Scan for the cell matching the given text and deliver its (X, Y) coordinate at center. 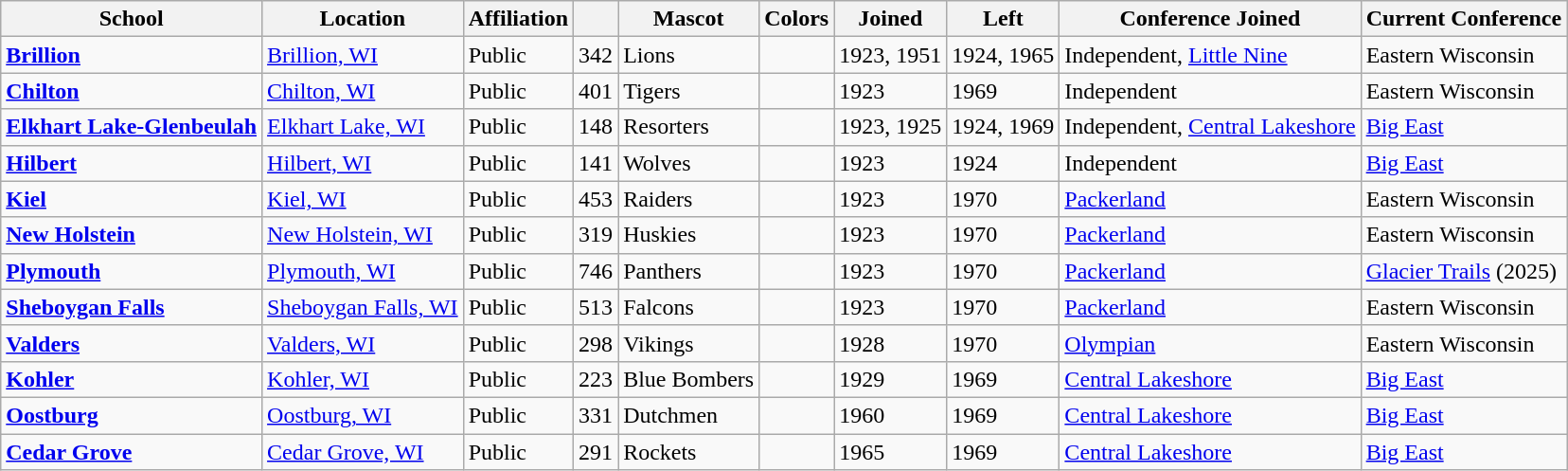
Oostburg, WI (364, 415)
Valders, WI (364, 343)
Left (1004, 19)
New Holstein, WI (364, 235)
Elkhart Lake-Glenbeulah (132, 127)
Brillion, WI (364, 55)
298 (597, 343)
Rockets (689, 452)
Independent, Central Lakeshore (1210, 127)
Chilton (132, 91)
Sheboygan Falls, WI (364, 307)
1924, 1969 (1004, 127)
Olympian (1210, 343)
Valders (132, 343)
Conference Joined (1210, 19)
Brillion (132, 55)
141 (597, 163)
1924, 1965 (1004, 55)
Plymouth, WI (364, 271)
453 (597, 199)
1923, 1925 (890, 127)
Kiel, WI (364, 199)
Mascot (689, 19)
319 (597, 235)
Wolves (689, 163)
Elkhart Lake, WI (364, 127)
Kohler, WI (364, 379)
Cedar Grove, WI (364, 452)
Falcons (689, 307)
Current Conference (1464, 19)
513 (597, 307)
1928 (890, 343)
Chilton, WI (364, 91)
746 (597, 271)
Hilbert, WI (364, 163)
Vikings (689, 343)
Huskies (689, 235)
Resorters (689, 127)
223 (597, 379)
Sheboygan Falls (132, 307)
Panthers (689, 271)
New Holstein (132, 235)
Location (364, 19)
342 (597, 55)
Kiel (132, 199)
Joined (890, 19)
School (132, 19)
401 (597, 91)
Raiders (689, 199)
331 (597, 415)
1923, 1951 (890, 55)
Oostburg (132, 415)
Dutchmen (689, 415)
Hilbert (132, 163)
291 (597, 452)
Cedar Grove (132, 452)
Independent, Little Nine (1210, 55)
1965 (890, 452)
1960 (890, 415)
Plymouth (132, 271)
Tigers (689, 91)
Blue Bombers (689, 379)
Lions (689, 55)
Glacier Trails (2025) (1464, 271)
Colors (797, 19)
Kohler (132, 379)
1924 (1004, 163)
148 (597, 127)
Affiliation (518, 19)
1929 (890, 379)
